Detect which cell encompasses the target text, then output its (x, y) center coordinate. 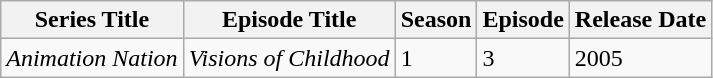
Season (436, 20)
2005 (640, 58)
3 (523, 58)
Episode (523, 20)
Episode Title (289, 20)
Series Title (92, 20)
Visions of Childhood (289, 58)
1 (436, 58)
Animation Nation (92, 58)
Release Date (640, 20)
